From the cell containing the given text, extract its center point as [x, y] coordinate. 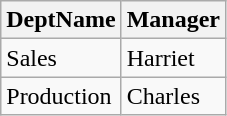
Manager [173, 20]
DeptName [61, 20]
Sales [61, 58]
Harriet [173, 58]
Charles [173, 96]
Production [61, 96]
